Locate the cell with the specified text and output its (x, y) center coordinate. 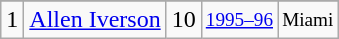
10 (184, 20)
1 (12, 20)
Allen Iverson (95, 20)
Miami (308, 20)
1995–96 (239, 20)
